Identify which cell holds the provided text, then report its [X, Y] central coordinate. 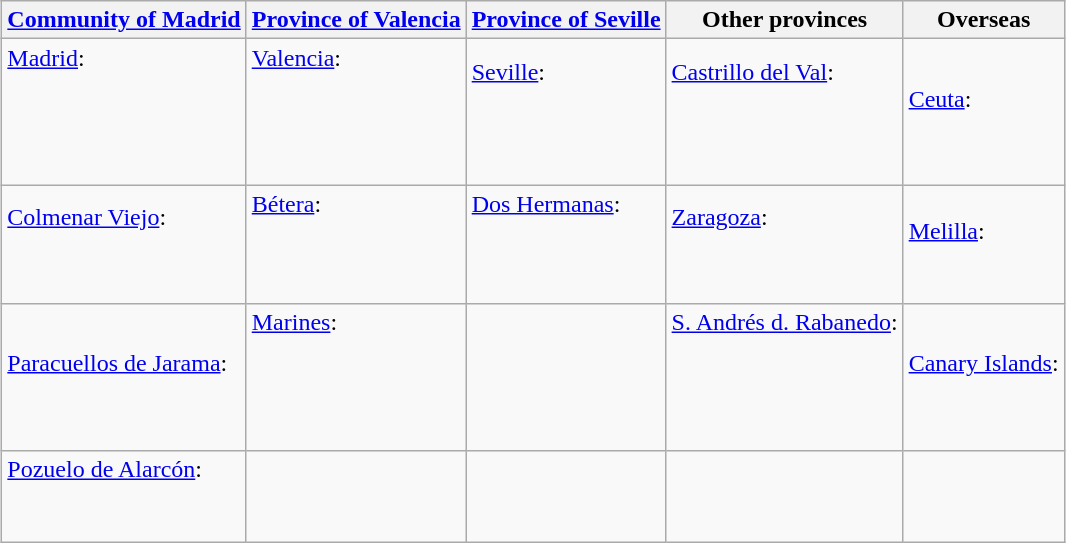
Castrillo del Val: [784, 112]
Marines: [356, 377]
Community of Madrid [124, 20]
Valencia: [356, 112]
Madrid: [124, 112]
S. Andrés d. Rabanedo: [784, 377]
Province of Seville [566, 20]
Pozuelo de Alarcón: [124, 496]
Overseas [984, 20]
Paracuellos de Jarama: [124, 377]
Melilla: [984, 244]
Province of Valencia [356, 20]
Dos Hermanas: [566, 244]
Ceuta: [984, 112]
Other provinces [784, 20]
Canary Islands: [984, 377]
Bétera: [356, 244]
Seville: [566, 112]
Zaragoza: [784, 244]
Colmenar Viejo: [124, 244]
